Identify which cell holds the provided text, then report its (x, y) central coordinate. 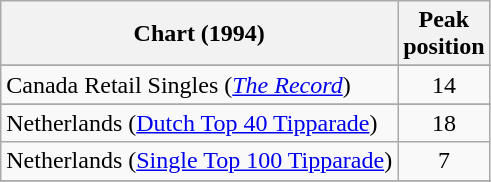
Peakposition (444, 34)
Chart (1994) (200, 34)
7 (444, 161)
14 (444, 85)
Netherlands (Single Top 100 Tipparade) (200, 161)
18 (444, 123)
Canada Retail Singles (The Record) (200, 85)
Netherlands (Dutch Top 40 Tipparade) (200, 123)
